Provide the (X, Y) coordinate of the cell's center where the given text is located.  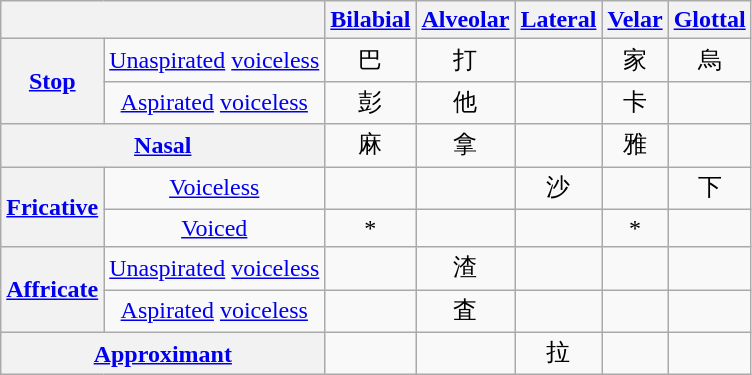
Approximant (163, 354)
彭 (370, 102)
他 (466, 102)
烏 (710, 60)
下 (710, 188)
Fricative (52, 206)
家 (635, 60)
卡 (635, 102)
Alveolar (466, 20)
巴 (370, 60)
Voiceless (214, 188)
Lateral (558, 20)
Nasal (163, 146)
麻 (370, 146)
査 (466, 312)
拿 (466, 146)
打 (466, 60)
Glottal (710, 20)
Velar (635, 20)
Stop (52, 82)
Affricate (52, 290)
渣 (466, 268)
Voiced (214, 228)
沙 (558, 188)
拉 (558, 354)
雅 (635, 146)
Bilabial (370, 20)
